Return [X, Y] of the center of cell containing provided text 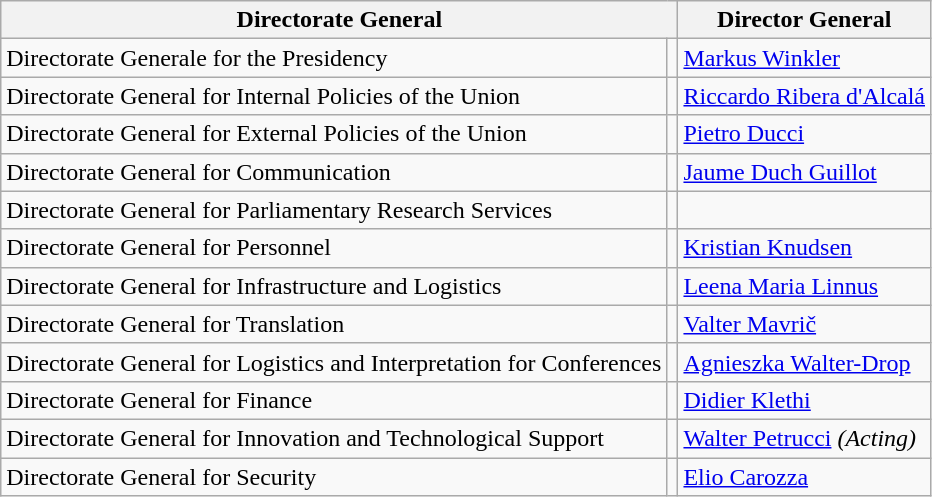
Directorate General for Infrastructure and Logistics [334, 286]
Jaume Duch Guillot [804, 172]
Director General [804, 20]
Elio Carozza [804, 477]
Directorate General for Communication [334, 172]
Directorate General for Personnel [334, 248]
Directorate Generale for the Presidency [334, 58]
Directorate General for Innovation and Technological Support [334, 438]
Directorate General for Parliamentary Research Services [334, 210]
Directorate General [340, 20]
Agnieszka Walter-Drop [804, 362]
Valter Mavrič [804, 324]
Directorate General for Translation [334, 324]
Leena Maria Linnus [804, 286]
Riccardo Ribera d'Alcalá [804, 96]
Directorate General for External Policies of the Union [334, 134]
Kristian Knudsen [804, 248]
Pietro Ducci [804, 134]
Directorate General for Internal Policies of the Union [334, 96]
Directorate General for Finance [334, 400]
Didier Klethi [804, 400]
Directorate General for Security [334, 477]
Markus Winkler [804, 58]
Walter Petrucci (Acting) [804, 438]
Directorate General for Logistics and Interpretation for Conferences [334, 362]
